Find where the given text appears and provide that cell's center as (x, y) coordinate. 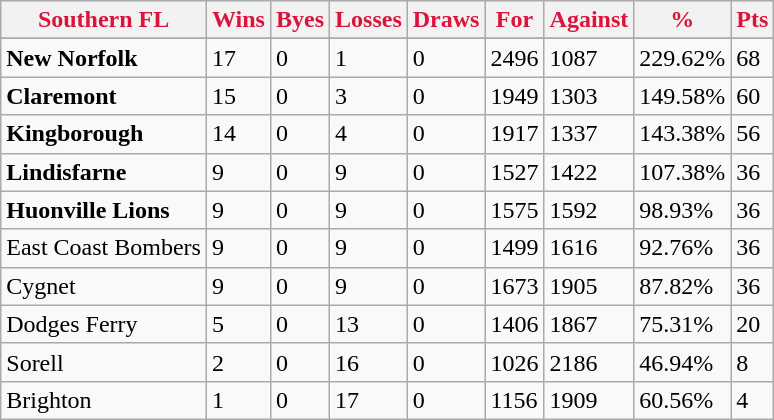
5 (238, 324)
Losses (369, 20)
East Coast Bombers (104, 248)
143.38% (682, 134)
1499 (514, 248)
Wins (238, 20)
Southern FL (104, 20)
1905 (589, 286)
1909 (589, 400)
Cygnet (104, 286)
Kingborough (104, 134)
14 (238, 134)
2496 (514, 58)
68 (752, 58)
1575 (514, 210)
1616 (589, 248)
60.56% (682, 400)
Draws (446, 20)
1303 (589, 96)
15 (238, 96)
1949 (514, 96)
Against (589, 20)
46.94% (682, 362)
Huonville Lions (104, 210)
56 (752, 134)
Sorell (104, 362)
3 (369, 96)
1917 (514, 134)
1592 (589, 210)
20 (752, 324)
1867 (589, 324)
Brighton (104, 400)
2 (238, 362)
60 (752, 96)
98.93% (682, 210)
Pts (752, 20)
1337 (589, 134)
Lindisfarne (104, 172)
Claremont (104, 96)
New Norfolk (104, 58)
Dodges Ferry (104, 324)
8 (752, 362)
75.31% (682, 324)
1156 (514, 400)
229.62% (682, 58)
1673 (514, 286)
% (682, 20)
1406 (514, 324)
1422 (589, 172)
1026 (514, 362)
87.82% (682, 286)
1087 (589, 58)
Byes (300, 20)
107.38% (682, 172)
For (514, 20)
92.76% (682, 248)
149.58% (682, 96)
16 (369, 362)
13 (369, 324)
2186 (589, 362)
1527 (514, 172)
